Find where the given text appears and provide that cell's center as [X, Y] coordinate. 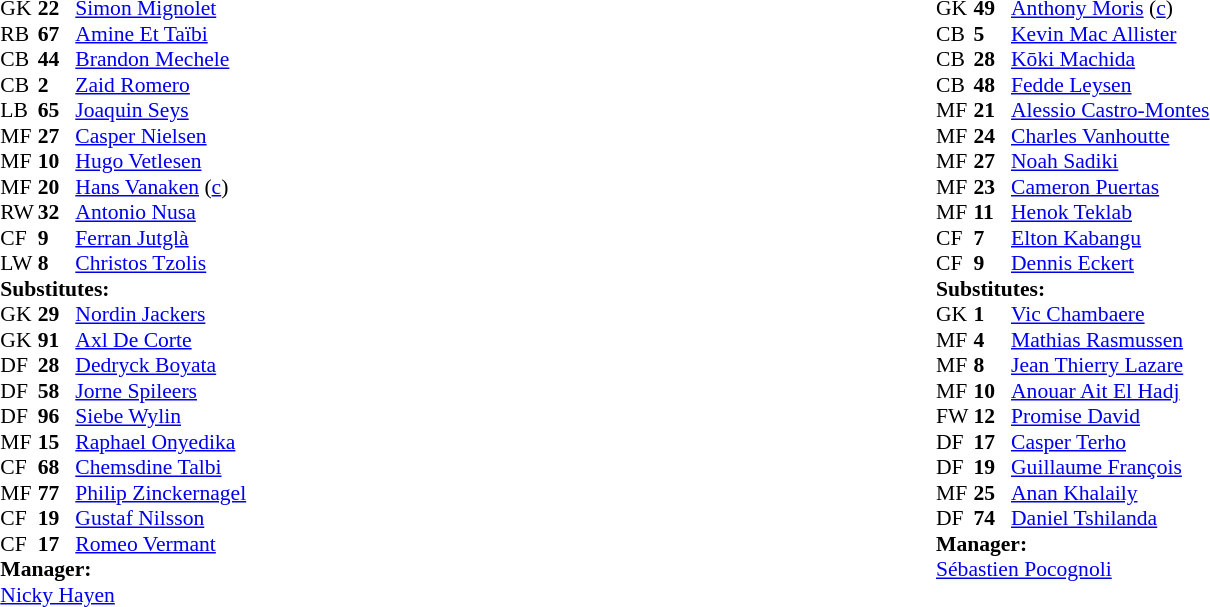
Kevin Mac Allister [1110, 34]
4 [993, 340]
91 [57, 340]
Cameron Puertas [1110, 187]
11 [993, 213]
Daniel Tshilanda [1110, 519]
Jean Thierry Lazare [1110, 365]
5 [993, 34]
Amine Et Taïbi [160, 34]
Romeo Vermant [160, 544]
Casper Nielsen [160, 136]
Chemsdine Talbi [160, 467]
Anan Khalaily [1110, 493]
Zaid Romero [160, 85]
Hans Vanaken (c) [160, 187]
20 [57, 187]
Jorne Spileers [160, 391]
21 [993, 111]
12 [993, 417]
Fedde Leysen [1110, 85]
Raphael Onyedika [160, 442]
Brandon Mechele [160, 59]
96 [57, 417]
Siebe Wylin [160, 417]
Vic Chambaere [1110, 315]
LB [19, 111]
Henok Teklab [1110, 213]
Dedryck Boyata [160, 365]
Elton Kabangu [1110, 238]
RB [19, 34]
Dennis Eckert [1110, 263]
65 [57, 111]
1 [993, 315]
Joaquin Seys [160, 111]
Alessio Castro-Montes [1110, 111]
Sébastien Pocognoli [1072, 569]
74 [993, 519]
Anouar Ait El Hadj [1110, 391]
Kōki Machida [1110, 59]
7 [993, 238]
23 [993, 187]
Casper Terho [1110, 442]
Mathias Rasmussen [1110, 340]
Promise David [1110, 417]
Charles Vanhoutte [1110, 136]
Ferran Jutglà [160, 238]
FW [955, 417]
32 [57, 213]
Axl De Corte [160, 340]
Christos Tzolis [160, 263]
Antonio Nusa [160, 213]
77 [57, 493]
Guillaume François [1110, 467]
67 [57, 34]
68 [57, 467]
24 [993, 136]
Nordin Jackers [160, 315]
48 [993, 85]
58 [57, 391]
15 [57, 442]
RW [19, 213]
Gustaf Nilsson [160, 519]
Noah Sadiki [1110, 161]
Hugo Vetlesen [160, 161]
25 [993, 493]
29 [57, 315]
44 [57, 59]
LW [19, 263]
2 [57, 85]
Philip Zinckernagel [160, 493]
